Capture the cell that displays the provided text and extract its (X, Y) central coordinate. 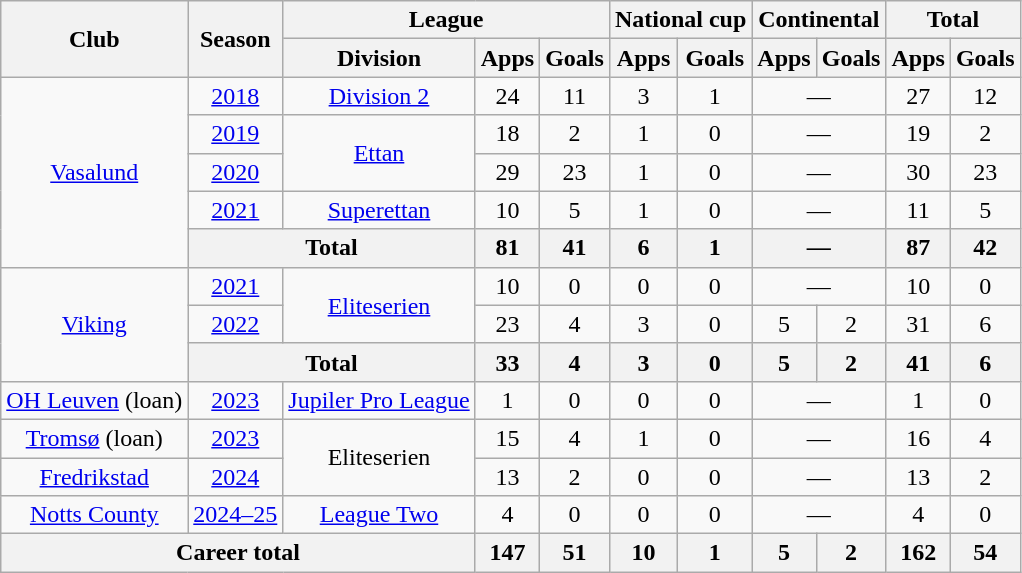
Division (379, 58)
Season (236, 39)
147 (507, 553)
162 (918, 553)
Vasalund (94, 172)
2024–25 (236, 515)
Career total (238, 553)
81 (507, 248)
87 (918, 248)
Superettan (379, 210)
Notts County (94, 515)
National cup (680, 20)
Viking (94, 324)
2018 (236, 96)
33 (507, 362)
Continental (819, 20)
2022 (236, 324)
16 (918, 438)
2019 (236, 134)
51 (575, 553)
12 (985, 96)
League Two (379, 515)
Fredrikstad (94, 477)
OH Leuven (loan) (94, 400)
2020 (236, 172)
31 (918, 324)
29 (507, 172)
Division 2 (379, 96)
Jupiler Pro League (379, 400)
15 (507, 438)
27 (918, 96)
League (446, 20)
Tromsø (loan) (94, 438)
Ettan (379, 153)
30 (918, 172)
54 (985, 553)
18 (507, 134)
24 (507, 96)
2024 (236, 477)
Club (94, 39)
42 (985, 248)
19 (918, 134)
